Determine the [X, Y] coordinate at the center of the cell enclosing the given text.  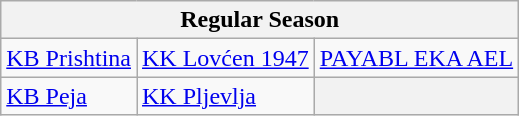
KB Prishtina [69, 58]
KK Pljevlja [225, 96]
KB Peja [69, 96]
KK Lovćen 1947 [225, 58]
Regular Season [260, 20]
PAYABL EKA AEL [416, 58]
